Output the [x, y] coordinate of the center of the cell containing the given text.  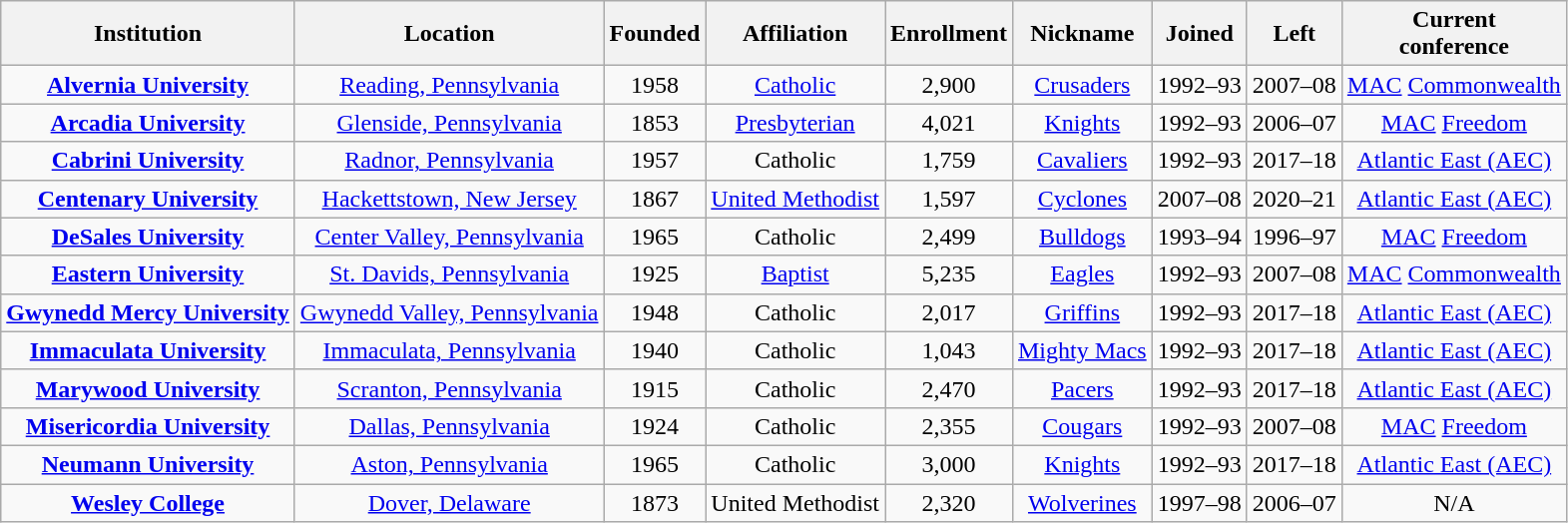
Cavaliers [1082, 161]
1,043 [948, 350]
Neumann University [148, 464]
1993–94 [1200, 237]
Dallas, Pennsylvania [449, 426]
Cougars [1082, 426]
1957 [655, 161]
Hackettstown, New Jersey [449, 199]
Eastern University [148, 274]
2,499 [948, 237]
Founded [655, 34]
Gwynedd Valley, Pennsylvania [449, 312]
1915 [655, 388]
Pacers [1082, 388]
Alvernia University [148, 85]
2020–21 [1294, 199]
DeSales University [148, 237]
Misericordia University [148, 426]
1853 [655, 123]
Wolverines [1082, 502]
Centenary University [148, 199]
Location [449, 34]
2,355 [948, 426]
Left [1294, 34]
Cabrini University [148, 161]
1924 [655, 426]
Center Valley, Pennsylvania [449, 237]
Immaculata University [148, 350]
Wesley College [148, 502]
Joined [1200, 34]
2,900 [948, 85]
N/A [1453, 502]
1867 [655, 199]
Dover, Delaware [449, 502]
Marywood University [148, 388]
1,759 [948, 161]
Reading, Pennsylvania [449, 85]
Currentconference [1453, 34]
1925 [655, 274]
Griffins [1082, 312]
2,470 [948, 388]
Mighty Macs [1082, 350]
1958 [655, 85]
Glenside, Pennsylvania [449, 123]
Crusaders [1082, 85]
1997–98 [1200, 502]
Gwynedd Mercy University [148, 312]
Bulldogs [1082, 237]
Affiliation [795, 34]
St. Davids, Pennsylvania [449, 274]
2,017 [948, 312]
Enrollment [948, 34]
Immaculata, Pennsylvania [449, 350]
Nickname [1082, 34]
4,021 [948, 123]
Eagles [1082, 274]
Arcadia University [148, 123]
Aston, Pennsylvania [449, 464]
3,000 [948, 464]
2,320 [948, 502]
1948 [655, 312]
5,235 [948, 274]
1,597 [948, 199]
Institution [148, 34]
Cyclones [1082, 199]
1940 [655, 350]
Baptist [795, 274]
Radnor, Pennsylvania [449, 161]
1996–97 [1294, 237]
Presbyterian [795, 123]
Scranton, Pennsylvania [449, 388]
1873 [655, 502]
